From the cell containing the given text, extract its center point as [X, Y] coordinate. 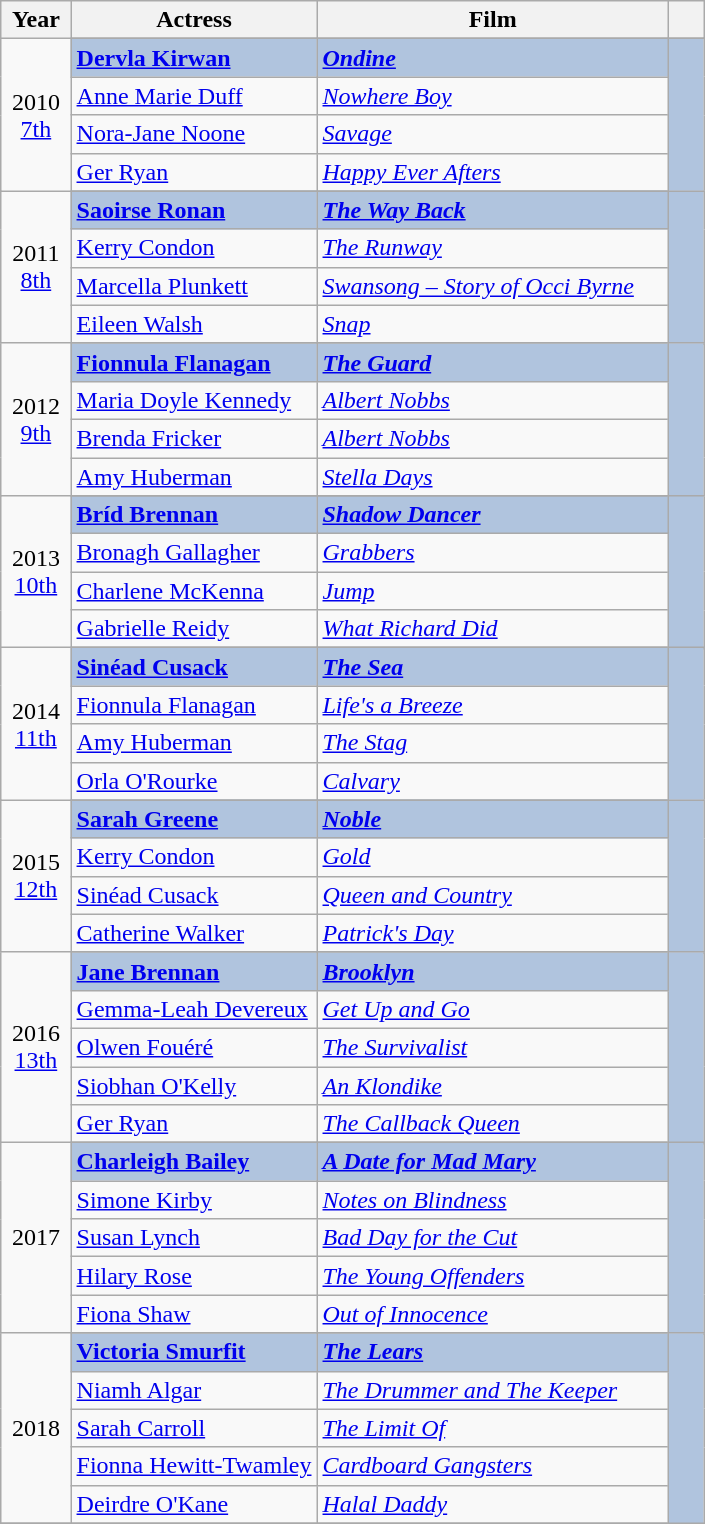
Sarah Carroll [194, 1428]
Sarah Greene [194, 819]
Gemma-Leah Devereux [194, 1009]
Gabrielle Reidy [194, 629]
Siobhan O'Kelly [194, 1085]
Get Up and Go [492, 1009]
Fionna Hewitt-Twamley [194, 1466]
2018 [36, 1428]
The Callback Queen [492, 1124]
Savage [492, 134]
Eileen Walsh [194, 324]
Queen and Country [492, 895]
The Runway [492, 248]
Hilary Rose [194, 1276]
The Sea [492, 667]
The Guard [492, 362]
20118th [36, 267]
Film [492, 20]
Brooklyn [492, 971]
Bad Day for the Cut [492, 1238]
An Klondike [492, 1085]
Ondine [492, 58]
Nora-Jane Noone [194, 134]
Patrick's Day [492, 933]
Fiona Shaw [194, 1314]
Victoria Smurfit [194, 1352]
Halal Daddy [492, 1504]
Deirdre O'Kane [194, 1504]
201310th [36, 572]
Jane Brennan [194, 971]
Noble [492, 819]
What Richard Did [492, 629]
The Lears [492, 1352]
Out of Innocence [492, 1314]
Bríd Brennan [194, 515]
Olwen Fouéré [194, 1047]
2017 [36, 1238]
Shadow Dancer [492, 515]
Dervla Kirwan [194, 58]
The Limit Of [492, 1428]
Catherine Walker [194, 933]
Brenda Fricker [194, 438]
The Drummer and The Keeper [492, 1390]
Orla O'Rourke [194, 781]
Snap [492, 324]
Swansong – Story of Occi Byrne [492, 286]
Calvary [492, 781]
The Way Back [492, 210]
20107th [36, 115]
A Date for Mad Mary [492, 1162]
Charleigh Bailey [194, 1162]
Actress [194, 20]
Year [36, 20]
Notes on Blindness [492, 1200]
Susan Lynch [194, 1238]
Bronagh Gallagher [194, 553]
Maria Doyle Kennedy [194, 400]
Stella Days [492, 477]
Anne Marie Duff [194, 96]
The Survivalist [492, 1047]
Life's a Breeze [492, 705]
The Young Offenders [492, 1276]
20129th [36, 419]
201613th [36, 1047]
Grabbers [492, 553]
Cardboard Gangsters [492, 1466]
Gold [492, 857]
The Stag [492, 743]
Saoirse Ronan [194, 210]
201512th [36, 876]
Charlene McKenna [194, 591]
201411th [36, 724]
Happy Ever Afters [492, 172]
Simone Kirby [194, 1200]
Nowhere Boy [492, 96]
Niamh Algar [194, 1390]
Jump [492, 591]
Marcella Plunkett [194, 286]
